Return [X, Y] of the center of cell containing provided text 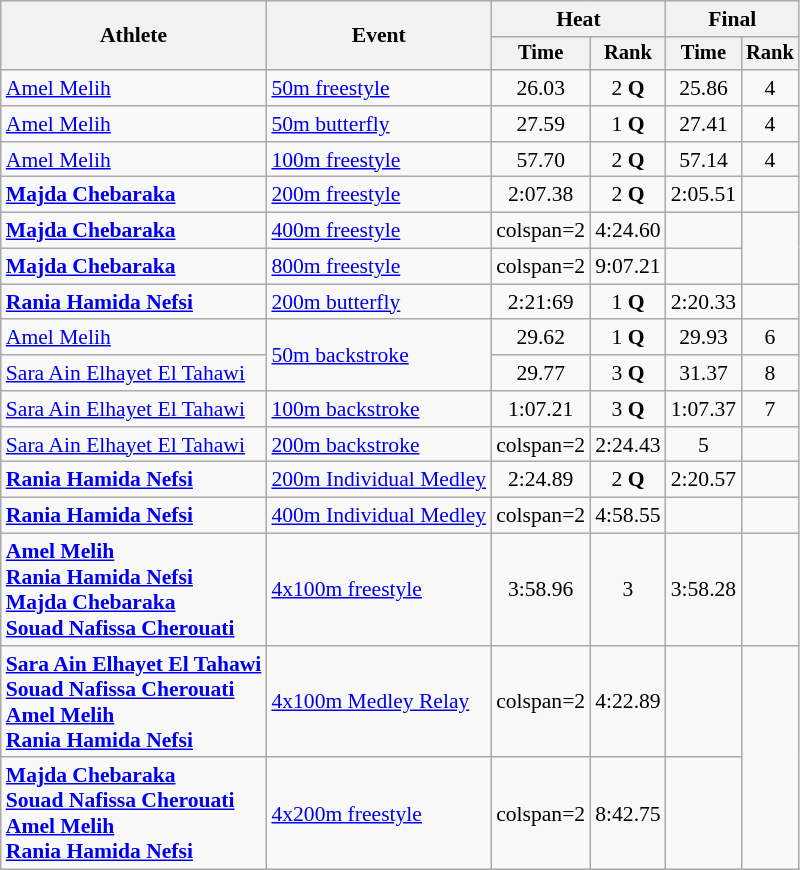
4:58.55 [628, 516]
200m butterfly [378, 302]
3 [628, 590]
25.86 [704, 88]
3:58.96 [540, 590]
100m backstroke [378, 409]
Heat [578, 19]
4x100m Medley Relay [378, 702]
2:20.33 [704, 302]
31.37 [704, 373]
6 [770, 338]
Sara Ain Elhayet El TahawiSouad Nafissa CherouatiAmel MelihRania Hamida Nefsi [134, 702]
29.62 [540, 338]
50m freestyle [378, 88]
Final [732, 19]
4:24.60 [628, 231]
Event [378, 36]
200m freestyle [378, 195]
7 [770, 409]
Majda ChebarakaSouad Nafissa CherouatiAmel MelihRania Hamida Nefsi [134, 814]
2:21:69 [540, 302]
8:42.75 [628, 814]
3:58.28 [704, 590]
27.59 [540, 124]
57.70 [540, 160]
2:24.43 [628, 445]
400m Individual Medley [378, 516]
29.77 [540, 373]
57.14 [704, 160]
27.41 [704, 124]
26.03 [540, 88]
Athlete [134, 36]
50m butterfly [378, 124]
2:07.38 [540, 195]
9:07.21 [628, 267]
200m Individual Medley [378, 480]
4x200m freestyle [378, 814]
Amel MelihRania Hamida NefsiMajda ChebarakaSouad Nafissa Cherouati [134, 590]
8 [770, 373]
1:07.21 [540, 409]
100m freestyle [378, 160]
1:07.37 [704, 409]
4:22.89 [628, 702]
800m freestyle [378, 267]
4x100m freestyle [378, 590]
2:20.57 [704, 480]
200m backstroke [378, 445]
400m freestyle [378, 231]
29.93 [704, 338]
2:24.89 [540, 480]
50m backstroke [378, 356]
5 [704, 445]
2:05.51 [704, 195]
